Find where the given text appears and provide that cell's center as (x, y) coordinate. 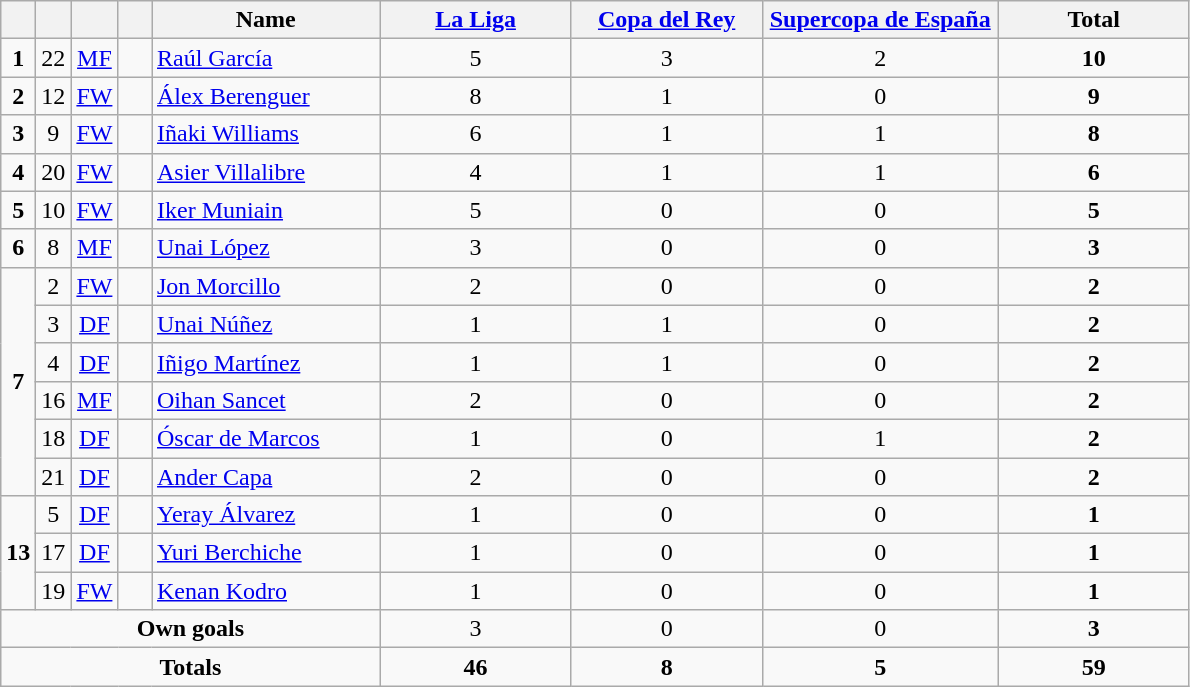
13 (18, 553)
21 (54, 477)
7 (18, 381)
46 (476, 667)
12 (54, 96)
Iñigo Martínez (266, 362)
Unai López (266, 248)
20 (54, 172)
Raúl García (266, 58)
Álex Berenguer (266, 96)
17 (54, 553)
Ander Capa (266, 477)
Yuri Berchiche (266, 553)
Yeray Álvarez (266, 515)
18 (54, 438)
Unai Núñez (266, 324)
Copa del Rey (666, 20)
Asier Villalibre (266, 172)
Oihan Sancet (266, 400)
59 (1094, 667)
Iker Muniain (266, 210)
Iñaki Williams (266, 134)
Total (1094, 20)
16 (54, 400)
Jon Morcillo (266, 286)
Supercopa de España (880, 20)
22 (54, 58)
Own goals (190, 629)
Name (266, 20)
Kenan Kodro (266, 591)
La Liga (476, 20)
Óscar de Marcos (266, 438)
19 (54, 591)
Totals (190, 667)
